Extract the [x, y] coordinate from the center of the cell holding the provided text.  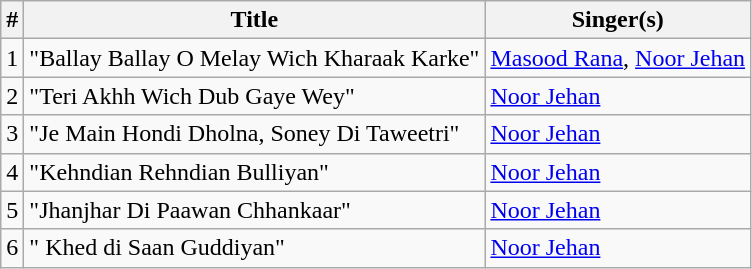
" Khed di Saan Guddiyan" [254, 248]
Masood Rana, Noor Jehan [618, 58]
"Ballay Ballay O Melay Wich Kharaak Karke" [254, 58]
6 [12, 248]
"Je Main Hondi Dholna, Soney Di Taweetri" [254, 134]
3 [12, 134]
# [12, 20]
2 [12, 96]
5 [12, 210]
Title [254, 20]
Singer(s) [618, 20]
"Jhanjhar Di Paawan Chhankaar" [254, 210]
"Teri Akhh Wich Dub Gaye Wey" [254, 96]
"Kehndian Rehndian Bulliyan" [254, 172]
1 [12, 58]
4 [12, 172]
